Locate the cell with the specified text and output its [x, y] center coordinate. 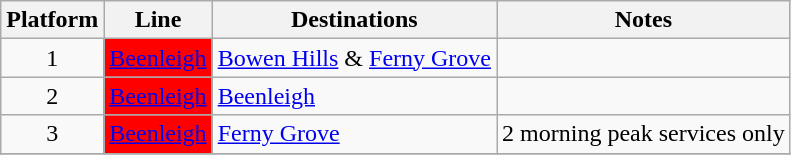
1 [52, 58]
Ferny Grove [354, 134]
3 [52, 134]
Bowen Hills & Ferny Grove [354, 58]
Line [158, 20]
Platform [52, 20]
2 morning peak services only [644, 134]
Destinations [354, 20]
2 [52, 96]
Notes [644, 20]
